Scan for the cell matching the given text and deliver its [x, y] coordinate at center. 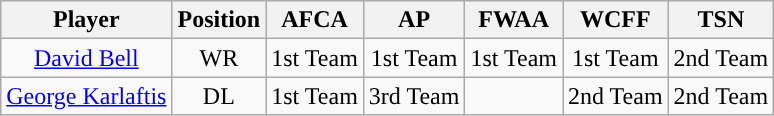
AFCA [315, 20]
Position [219, 20]
AP [414, 20]
3rd Team [414, 96]
DL [219, 96]
George Karlaftis [86, 96]
FWAA [514, 20]
WCFF [615, 20]
Player [86, 20]
David Bell [86, 58]
TSN [721, 20]
WR [219, 58]
